Search for the cell housing the specified text and yield its (x, y) center coordinate. 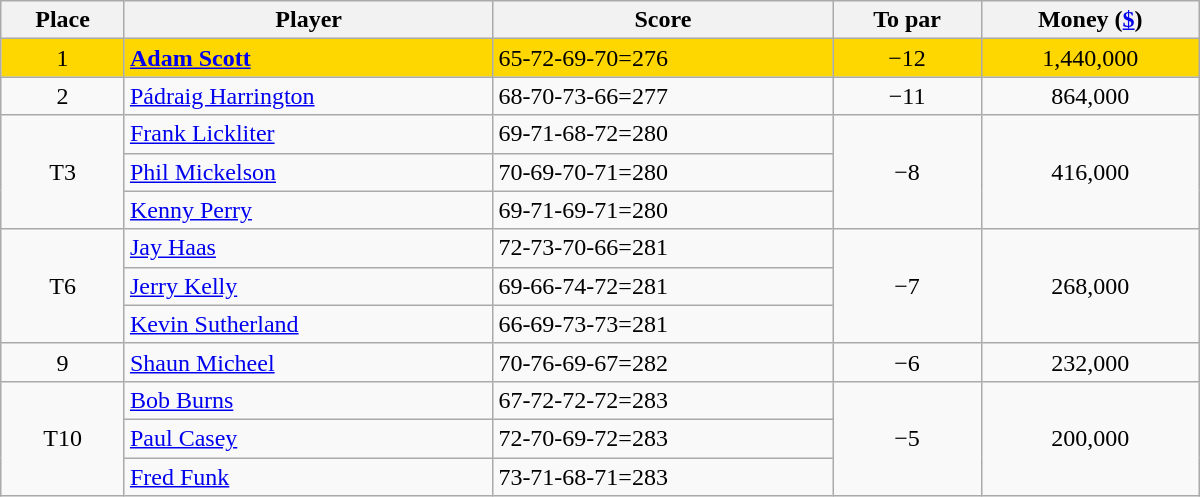
Place (63, 20)
Bob Burns (308, 400)
Fred Funk (308, 477)
Adam Scott (308, 58)
416,000 (1090, 172)
200,000 (1090, 438)
Frank Lickliter (308, 134)
1 (63, 58)
69-66-74-72=281 (663, 286)
1,440,000 (1090, 58)
Score (663, 20)
Paul Casey (308, 438)
Player (308, 20)
Jerry Kelly (308, 286)
Phil Mickelson (308, 172)
73-71-68-71=283 (663, 477)
70-76-69-67=282 (663, 362)
−6 (907, 362)
−12 (907, 58)
9 (63, 362)
66-69-73-73=281 (663, 324)
69-71-68-72=280 (663, 134)
Kenny Perry (308, 210)
864,000 (1090, 96)
72-70-69-72=283 (663, 438)
268,000 (1090, 286)
−11 (907, 96)
Money ($) (1090, 20)
−7 (907, 286)
2 (63, 96)
67-72-72-72=283 (663, 400)
−5 (907, 438)
72-73-70-66=281 (663, 248)
70-69-70-71=280 (663, 172)
65-72-69-70=276 (663, 58)
−8 (907, 172)
Jay Haas (308, 248)
Shaun Micheel (308, 362)
To par (907, 20)
69-71-69-71=280 (663, 210)
T10 (63, 438)
T3 (63, 172)
Pádraig Harrington (308, 96)
Kevin Sutherland (308, 324)
68-70-73-66=277 (663, 96)
232,000 (1090, 362)
T6 (63, 286)
